Pinpoint the cell where the given text exists, returning its [x, y] midpoint coordinate. 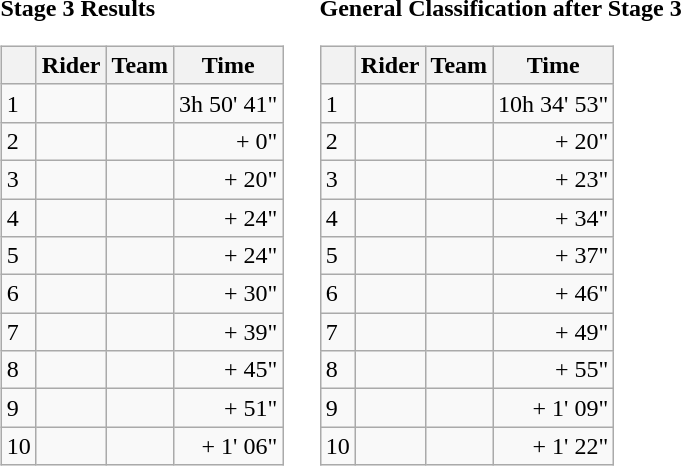
+ 30" [228, 294]
+ 0" [228, 141]
+ 55" [554, 370]
10h 34' 53" [554, 103]
3h 50' 41" [228, 103]
+ 45" [228, 370]
+ 1' 09" [554, 408]
+ 46" [554, 294]
+ 39" [228, 332]
+ 34" [554, 217]
+ 1' 22" [554, 446]
+ 49" [554, 332]
+ 37" [554, 256]
+ 51" [228, 408]
+ 1' 06" [228, 446]
+ 23" [554, 179]
